For the text-containing cell, return its midpoint in [X, Y] coordinate format. 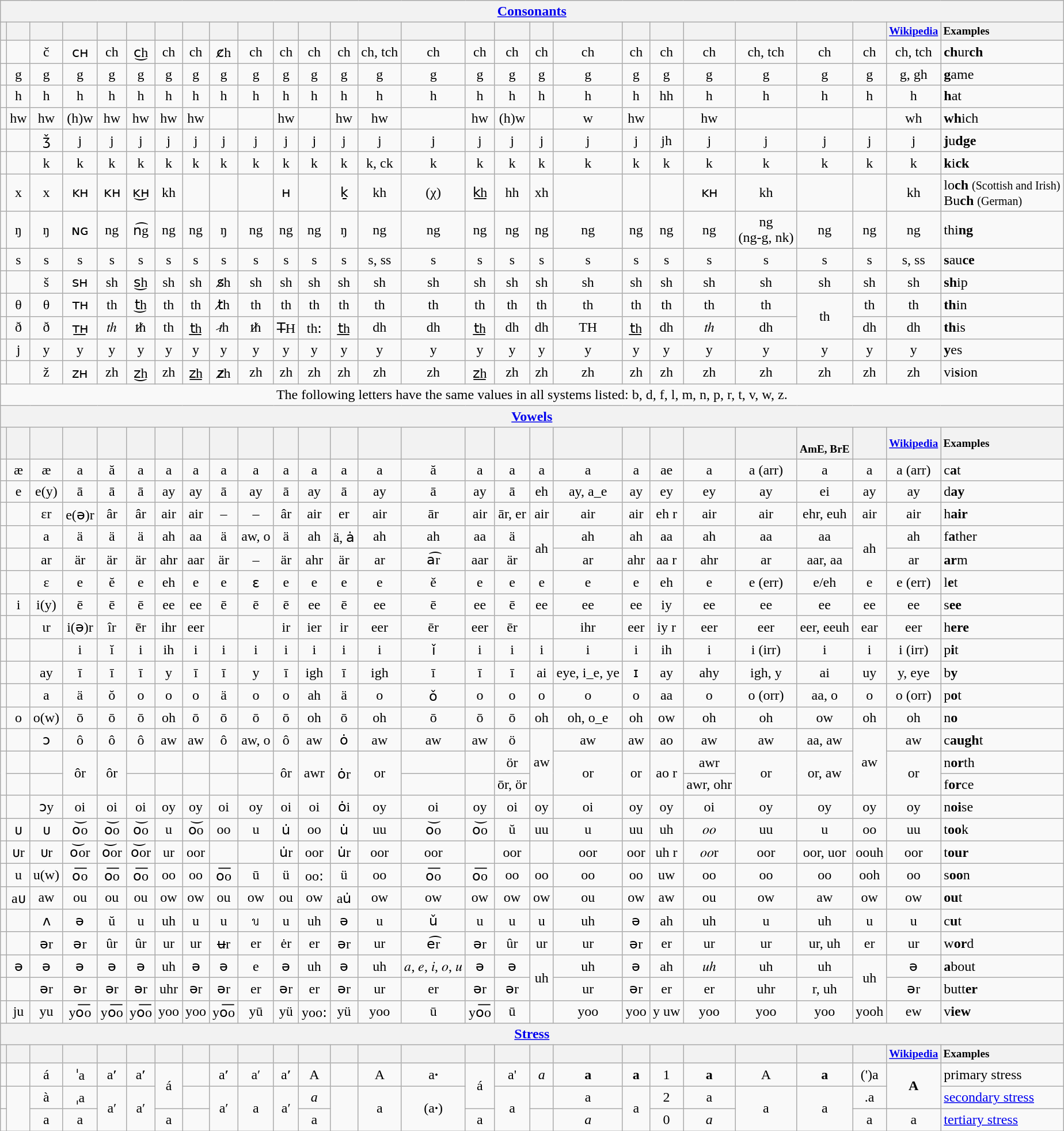
caught [1002, 740]
c͜h [140, 52]
which [1002, 118]
ɛ [256, 582]
ꜱʜ [81, 282]
ahy [709, 673]
tour [1002, 852]
church [1002, 52]
primary stress [1002, 1075]
here [1002, 627]
ĭ [112, 650]
a͡r [434, 560]
e(ə)r [81, 514]
iy [666, 605]
y, eye [914, 673]
ao [666, 740]
r, uh [824, 989]
by [1002, 673]
word [1002, 943]
ɔ [46, 740]
ᴋ͜ʜ [140, 192]
à [46, 1098]
εr [46, 514]
ǯ [46, 141]
Stress [532, 1034]
ör [512, 762]
arm [1002, 560]
ʜ [286, 192]
a· [434, 1075]
e/eh [824, 582]
awr, ohr [709, 784]
z͜h [140, 373]
ǒ [434, 696]
y uw [666, 1012]
AmE, BrE [824, 443]
ooh [869, 875]
ār, er [512, 514]
sauce [1002, 260]
judge [1002, 141]
ᴄʜ [81, 52]
ju [18, 1012]
soon [1002, 875]
aar, aa [824, 560]
uh r [666, 852]
thin [1002, 305]
ʌ [46, 921]
aa, aw [824, 740]
ε [46, 582]
pit [1002, 650]
ö [512, 740]
vision [1002, 373]
xh [542, 192]
secondary stress [1002, 1098]
no [1002, 718]
iy r [666, 627]
ǐ [434, 650]
butter [1002, 989]
uy [869, 673]
cat [1002, 470]
pot [1002, 696]
e(y) [46, 492]
t͜h [140, 305]
father [1002, 537]
ng (ng-g, nk) [766, 230]
tertiary stress [1002, 1119]
i(y) [46, 605]
yooh [869, 1012]
ᴛʜ [81, 305]
a' [512, 1075]
jh [666, 141]
day [1002, 492]
ear [869, 627]
ay, a_e [588, 492]
ȯr [344, 773]
𝑢ℎ [709, 966]
th꞉ [314, 328]
ꭒ [256, 921]
z̷h [224, 373]
ʉr [224, 943]
𝑡̷h [224, 328]
T̶H [286, 328]
ȯi [344, 807]
𝑎, 𝑒, 𝑖, 𝑜, 𝑢 [434, 966]
cut [1002, 921]
2 [666, 1098]
w [588, 118]
îr [112, 627]
kick [1002, 163]
igh, y [766, 673]
ŏ [112, 696]
s̷h [224, 282]
s͜h [140, 282]
force [1002, 784]
thing [1002, 230]
view [1002, 1012]
o(w) [46, 718]
𝑜𝑜 [709, 830]
i(ə)r [81, 627]
eye, i_e, ye [588, 673]
k͟h [480, 192]
ǔ [434, 921]
yes [1002, 350]
ėr [286, 943]
au̇ [344, 898]
hair [1002, 514]
or, aw [824, 773]
1 [666, 1075]
c̷h [224, 52]
uw [666, 875]
t̷h [224, 305]
loch (Scottish and Irish)Buch (German) [1002, 192]
TH [588, 328]
ḵ [344, 192]
ᴛ͟ʜ [81, 328]
u(w) [46, 875]
ew [914, 1012]
e͡r [434, 943]
ᴢʜ [81, 373]
noise [1002, 807]
ei [824, 492]
g, gh [914, 74]
𝑜𝑜r [709, 852]
aᴜ [18, 898]
this [1002, 328]
ä, ȧ [344, 537]
hat [1002, 96]
ship [1002, 282]
ār [434, 514]
game [1002, 74]
ɔy [46, 807]
.a [869, 1098]
ao r [666, 773]
ž [46, 373]
k, ck [380, 163]
oh, o_e [588, 718]
oouh [869, 852]
n͡g [140, 230]
about [1002, 966]
Consonants [532, 12]
ehr, euh [824, 514]
ae [666, 470]
ĕ [112, 582]
ě [434, 582]
yu [46, 1012]
wh [914, 118]
ȯ [344, 740]
took [1002, 830]
yū [256, 1012]
oo꞉ [314, 875]
out [1002, 898]
The following letters have the same values in all systems listed: b, d, f, l, m, n, p, r, t, v, w, z. [532, 394]
aa, o [824, 696]
(')a [869, 1075]
ōr, ör [512, 784]
see [1002, 605]
aa r [666, 560]
ιr [46, 627]
eer, eeuh [824, 627]
Vowels [532, 416]
š [46, 282]
0 [666, 1119]
eh r [666, 514]
let [1002, 582]
č [46, 52]
ˈa [81, 1075]
north [1002, 762]
(χ) [434, 192]
yoo꞉ [314, 1012]
ɪ [636, 673]
(a·) [434, 1109]
ier [314, 627]
oor, uor [824, 852]
ˌa [81, 1098]
ur, uh [824, 943]
ɴɢ [81, 230]
